From the cell containing the given text, extract its center point as [x, y] coordinate. 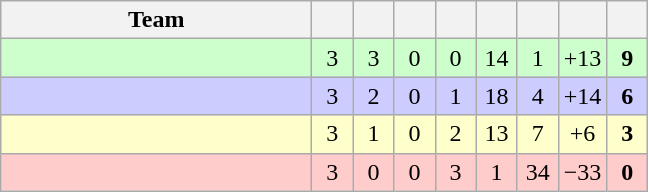
14 [496, 58]
9 [628, 58]
18 [496, 96]
−33 [582, 172]
34 [538, 172]
4 [538, 96]
+13 [582, 58]
6 [628, 96]
13 [496, 134]
7 [538, 134]
+6 [582, 134]
Team [156, 20]
+14 [582, 96]
